Pinpoint the cell where the given text exists, returning its [X, Y] midpoint coordinate. 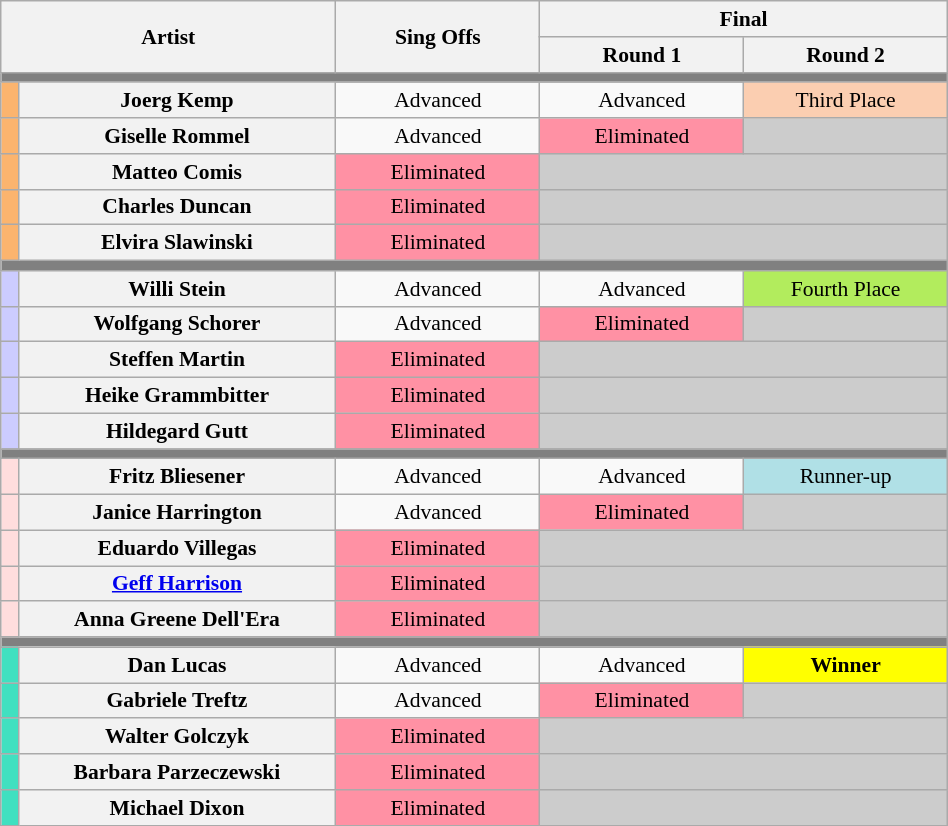
Third Place [846, 101]
Walter Golczyk [177, 737]
Round 2 [846, 55]
Runner-up [846, 477]
Barbara Parzeczewski [177, 772]
Giselle Rommel [177, 136]
Janice Harrington [177, 513]
Fourth Place [846, 289]
Hildegard Gutt [177, 431]
Joerg Kemp [177, 101]
Artist [168, 36]
Matteo Comis [177, 172]
Sing Offs [438, 36]
Geff Harrison [177, 584]
Charles Duncan [177, 207]
Eduardo Villegas [177, 548]
Round 1 [642, 55]
Steffen Martin [177, 360]
Heike Grammbitter [177, 396]
Dan Lucas [177, 665]
Elvira Slawinski [177, 243]
Winner [846, 665]
Wolfgang Schorer [177, 324]
Michael Dixon [177, 808]
Final [744, 19]
Fritz Bliesener [177, 477]
Anna Greene Dell'Era [177, 620]
Willi Stein [177, 289]
Gabriele Treftz [177, 701]
